Pinpoint the cell where the given text exists, returning its [X, Y] midpoint coordinate. 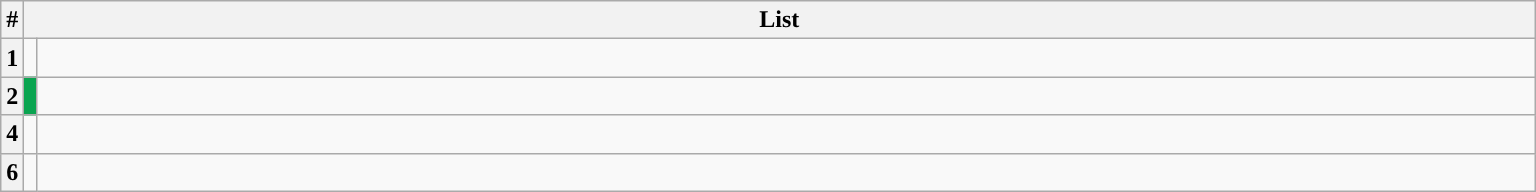
6 [12, 172]
4 [12, 134]
# [12, 20]
2 [12, 96]
List [780, 20]
1 [12, 58]
